Return the (x, y) coordinate for the center point of the cell that contains the specified text.  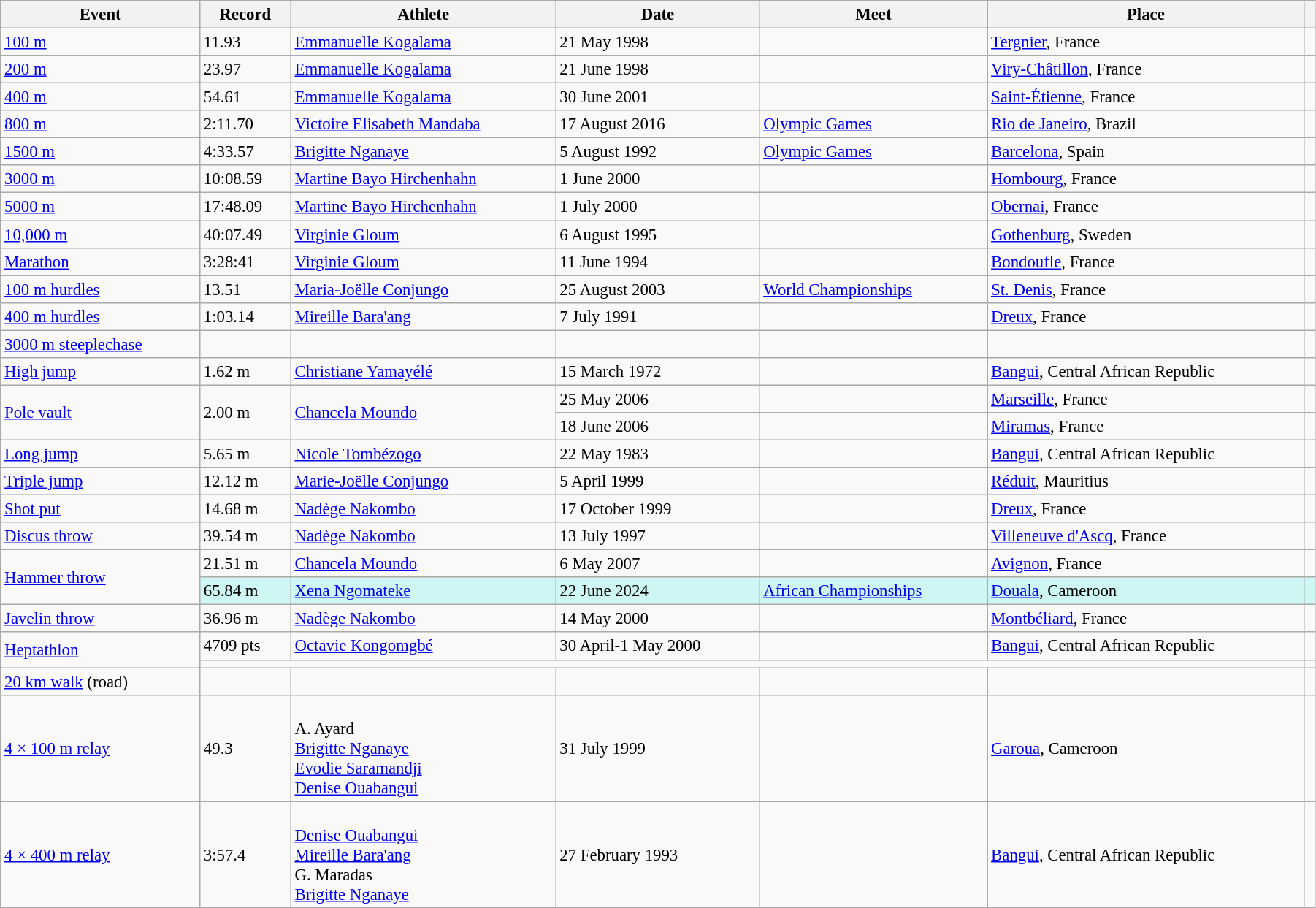
Gothenburg, Sweden (1146, 234)
Tergnier, France (1146, 42)
5000 m (101, 207)
Pole vault (101, 412)
200 m (101, 69)
30 June 2001 (657, 97)
400 m (101, 97)
5 April 1999 (657, 481)
12.12 m (245, 481)
Obernai, France (1146, 207)
10:08.59 (245, 179)
4 × 400 m relay (101, 855)
3:28:41 (245, 262)
800 m (101, 124)
Marseille, France (1146, 399)
21 June 1998 (657, 69)
4709 pts (245, 646)
Avignon, France (1146, 564)
1500 m (101, 152)
1:03.14 (245, 316)
100 m hurdles (101, 289)
18 June 2006 (657, 427)
Athlete (424, 15)
17 August 2016 (657, 124)
Marie-Joëlle Conjungo (424, 481)
25 May 2006 (657, 399)
Denise OuabanguiMireille Bara'angG. MaradasBrigitte Nganaye (424, 855)
Viry-Châtillon, France (1146, 69)
Heptathlon (101, 650)
Meet (873, 15)
Maria-Joëlle Conjungo (424, 289)
6 May 2007 (657, 564)
Triple jump (101, 481)
1 June 2000 (657, 179)
Barcelona, Spain (1146, 152)
High jump (101, 372)
11.93 (245, 42)
6 August 1995 (657, 234)
Xena Ngomateke (424, 591)
Garoua, Cameroon (1146, 748)
3:57.4 (245, 855)
5.65 m (245, 454)
Place (1146, 15)
Bondoufle, France (1146, 262)
17:48.09 (245, 207)
Hammer throw (101, 577)
Réduit, Mauritius (1146, 481)
2.00 m (245, 412)
40:07.49 (245, 234)
Douala, Cameroon (1146, 591)
3000 m (101, 179)
13 July 1997 (657, 536)
Victoire Elisabeth Mandaba (424, 124)
Shot put (101, 509)
10,000 m (101, 234)
100 m (101, 42)
11 June 1994 (657, 262)
Rio de Janeiro, Brazil (1146, 124)
27 February 1993 (657, 855)
20 km walk (road) (101, 682)
Brigitte Nganaye (424, 152)
Villeneuve d'Ascq, France (1146, 536)
17 October 1999 (657, 509)
Mireille Bara'ang (424, 316)
Saint-Étienne, France (1146, 97)
5 August 1992 (657, 152)
1.62 m (245, 372)
Record (245, 15)
4:33.57 (245, 152)
39.54 m (245, 536)
30 April-1 May 2000 (657, 646)
22 June 2024 (657, 591)
Javelin throw (101, 619)
World Championships (873, 289)
23.97 (245, 69)
36.96 m (245, 619)
2:11.70 (245, 124)
Discus throw (101, 536)
Long jump (101, 454)
400 m hurdles (101, 316)
Date (657, 15)
Nicole Tombézogo (424, 454)
4 × 100 m relay (101, 748)
Event (101, 15)
54.61 (245, 97)
7 July 1991 (657, 316)
21.51 m (245, 564)
14.68 m (245, 509)
St. Denis, France (1146, 289)
14 May 2000 (657, 619)
Hombourg, France (1146, 179)
African Championships (873, 591)
Marathon (101, 262)
1 July 2000 (657, 207)
49.3 (245, 748)
13.51 (245, 289)
Miramas, France (1146, 427)
22 May 1983 (657, 454)
A. AyardBrigitte NganayeEvodie SaramandjiDenise Ouabangui (424, 748)
Christiane Yamayélé (424, 372)
Montbéliard, France (1146, 619)
65.84 m (245, 591)
31 July 1999 (657, 748)
3000 m steeplechase (101, 344)
Octavie Kongomgbé (424, 646)
21 May 1998 (657, 42)
25 August 2003 (657, 289)
15 March 1972 (657, 372)
